Identify which cell holds the provided text, then report its [X, Y] central coordinate. 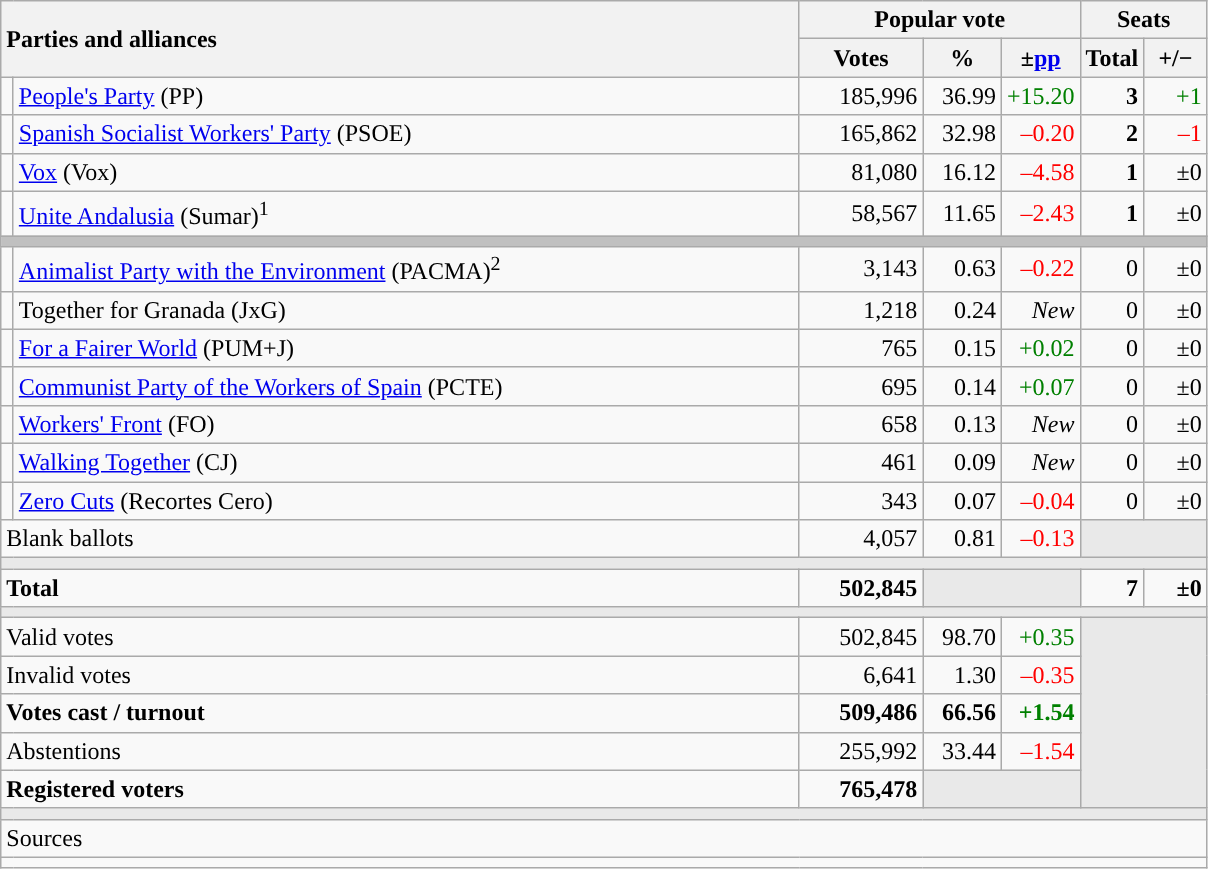
Abstentions [400, 751]
33.44 [962, 751]
32.98 [962, 134]
695 [861, 386]
0.07 [962, 501]
658 [861, 424]
1.30 [962, 675]
0.14 [962, 386]
+0.07 [1040, 386]
Valid votes [400, 637]
509,486 [861, 713]
–0.13 [1040, 539]
+15.20 [1040, 96]
% [962, 58]
Communist Party of the Workers of Spain (PCTE) [406, 386]
–4.58 [1040, 172]
People's Party (PP) [406, 96]
Blank ballots [400, 539]
11.65 [962, 214]
Walking Together (CJ) [406, 462]
Invalid votes [400, 675]
Popular vote [940, 20]
36.99 [962, 96]
+1.54 [1040, 713]
Spanish Socialist Workers' Party (PSOE) [406, 134]
6,641 [861, 675]
–0.22 [1040, 270]
±pp [1040, 58]
–1.54 [1040, 751]
81,080 [861, 172]
Zero Cuts (Recortes Cero) [406, 501]
+0.02 [1040, 348]
0.09 [962, 462]
0.15 [962, 348]
0.81 [962, 539]
3 [1112, 96]
Together for Granada (JxG) [406, 310]
Votes [861, 58]
Workers' Front (FO) [406, 424]
Animalist Party with the Environment (PACMA)2 [406, 270]
2 [1112, 134]
Registered voters [400, 789]
+0.35 [1040, 637]
3,143 [861, 270]
0.24 [962, 310]
185,996 [861, 96]
Vox (Vox) [406, 172]
–1 [1176, 134]
4,057 [861, 539]
98.70 [962, 637]
765,478 [861, 789]
461 [861, 462]
+/− [1176, 58]
+1 [1176, 96]
–0.20 [1040, 134]
343 [861, 501]
165,862 [861, 134]
765 [861, 348]
0.63 [962, 270]
Parties and alliances [400, 39]
1,218 [861, 310]
0.13 [962, 424]
66.56 [962, 713]
–0.04 [1040, 501]
–2.43 [1040, 214]
Seats [1144, 20]
Sources [604, 838]
–0.35 [1040, 675]
58,567 [861, 214]
7 [1112, 588]
255,992 [861, 751]
For a Fairer World (PUM+J) [406, 348]
16.12 [962, 172]
Votes cast / turnout [400, 713]
Unite Andalusia (Sumar)1 [406, 214]
